Capture the cell that displays the provided text and extract its (X, Y) central coordinate. 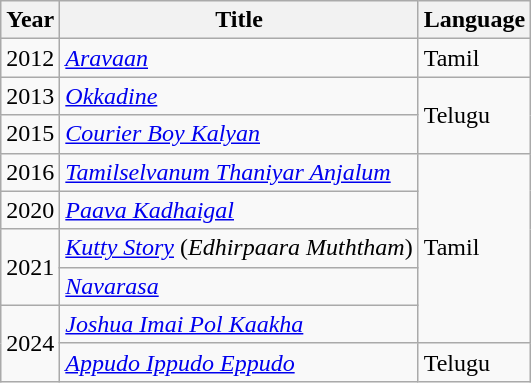
Kutty Story (Edhirpaara Muththam) (239, 248)
Appudo Ippudo Eppudo (239, 362)
Okkadine (239, 96)
Paava Kadhaigal (239, 210)
2015 (30, 134)
Aravaan (239, 58)
Navarasa (239, 286)
2012 (30, 58)
2016 (30, 172)
Courier Boy Kalyan (239, 134)
Title (239, 20)
Year (30, 20)
Language (474, 20)
Joshua Imai Pol Kaakha (239, 324)
Tamilselvanum Thaniyar Anjalum (239, 172)
2020 (30, 210)
2024 (30, 343)
2013 (30, 96)
2021 (30, 267)
